For the text-containing cell, return its midpoint in (X, Y) coordinate format. 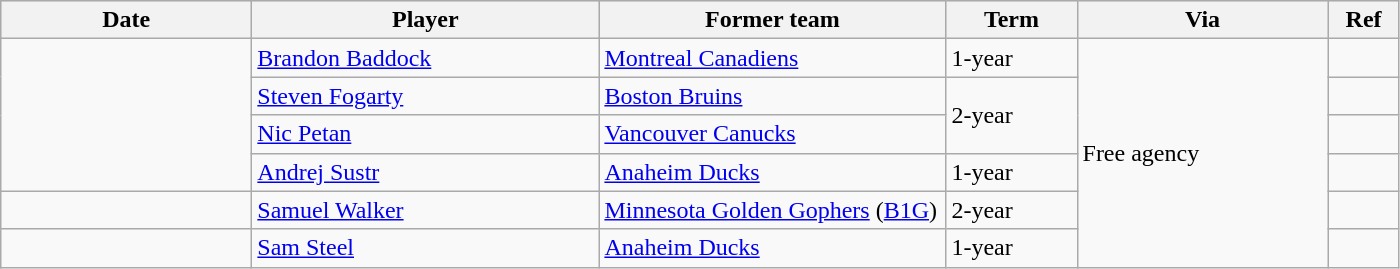
Ref (1364, 20)
Boston Bruins (772, 96)
Term (1012, 20)
Samuel Walker (426, 210)
Vancouver Canucks (772, 134)
Former team (772, 20)
Steven Fogarty (426, 96)
Via (1202, 20)
Minnesota Golden Gophers (B1G) (772, 210)
Player (426, 20)
Montreal Canadiens (772, 58)
Nic Petan (426, 134)
Sam Steel (426, 248)
Brandon Baddock (426, 58)
Date (126, 20)
Andrej Sustr (426, 172)
Free agency (1202, 153)
